For the text-containing cell, return its midpoint in (x, y) coordinate format. 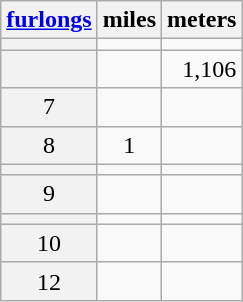
10 (49, 243)
meters (202, 20)
1 (129, 145)
furlongs (49, 20)
8 (49, 145)
miles (129, 20)
9 (49, 194)
12 (49, 281)
1,106 (202, 69)
7 (49, 107)
